For the text-containing cell, return its midpoint in [X, Y] coordinate format. 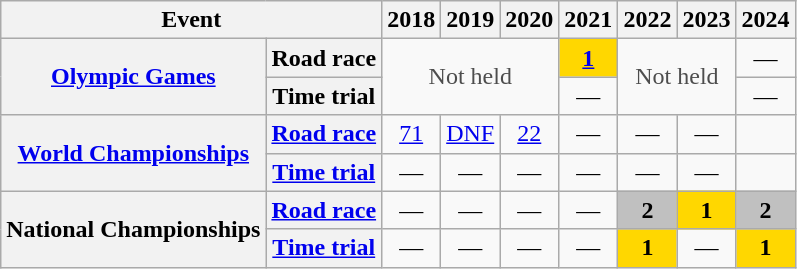
2019 [470, 20]
22 [530, 134]
National Championships [134, 229]
2022 [648, 20]
Event [192, 20]
2024 [766, 20]
2018 [412, 20]
2021 [588, 20]
2023 [706, 20]
DNF [470, 134]
World Championships [134, 153]
2020 [530, 20]
Olympic Games [134, 77]
71 [412, 134]
